Capture the cell that displays the provided text and extract its (X, Y) central coordinate. 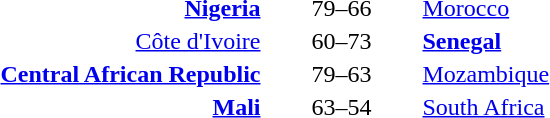
79–63 (342, 74)
60–73 (342, 41)
